Scan for the cell matching the given text and deliver its [x, y] coordinate at center. 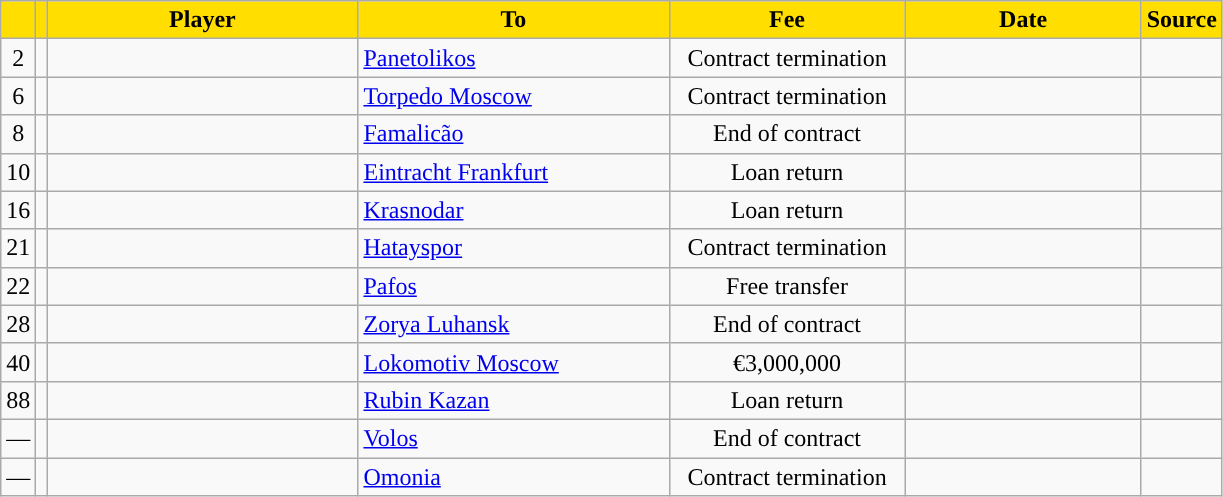
Famalicão [514, 134]
10 [18, 172]
22 [18, 286]
88 [18, 400]
Lokomotiv Moscow [514, 362]
6 [18, 96]
40 [18, 362]
Omonia [514, 477]
To [514, 20]
Fee [787, 20]
8 [18, 134]
Free transfer [787, 286]
Krasnodar [514, 210]
Torpedo Moscow [514, 96]
Hatayspor [514, 248]
Eintracht Frankfurt [514, 172]
Source [1182, 20]
28 [18, 324]
Panetolikos [514, 58]
16 [18, 210]
Rubin Kazan [514, 400]
21 [18, 248]
2 [18, 58]
Player [202, 20]
Pafos [514, 286]
€3,000,000 [787, 362]
Volos [514, 438]
Zorya Luhansk [514, 324]
Date [1023, 20]
